Determine the [x, y] coordinate at the center of the cell enclosing the given text.  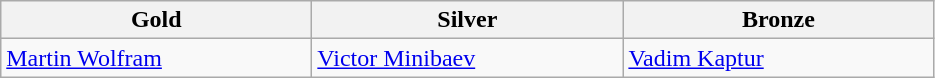
Gold [156, 20]
Silver [468, 20]
Vadim Kaptur [778, 58]
Victor Minibaev [468, 58]
Martin Wolfram [156, 58]
Bronze [778, 20]
